Pinpoint the cell where the given text exists, returning its (x, y) midpoint coordinate. 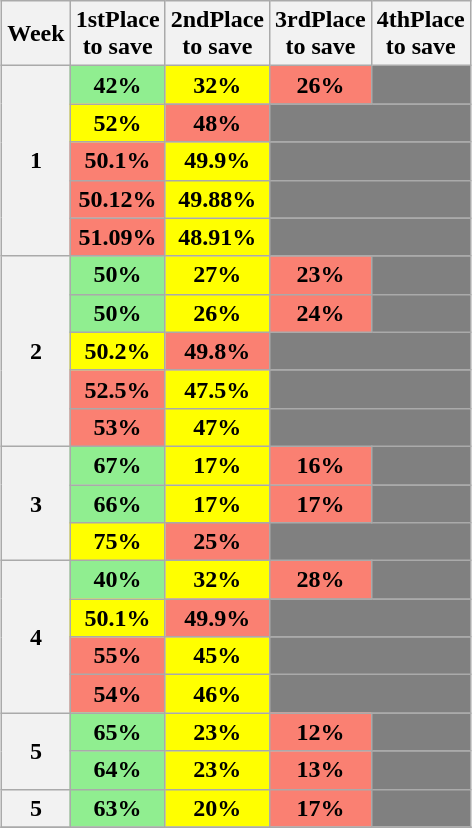
53% (118, 427)
51.09% (118, 237)
13% (321, 770)
3rdPlaceto save (321, 34)
28% (321, 580)
64% (118, 770)
16% (321, 465)
Week (36, 34)
52.5% (118, 389)
2 (36, 351)
54% (118, 694)
4thPlaceto save (420, 34)
40% (118, 580)
45% (217, 656)
67% (118, 465)
20% (217, 808)
48.91% (217, 237)
47% (217, 427)
49.8% (217, 351)
1 (36, 161)
63% (118, 808)
4 (36, 637)
75% (118, 542)
24% (321, 313)
66% (118, 503)
27% (217, 275)
48% (217, 123)
42% (118, 85)
52% (118, 123)
47.5% (217, 389)
55% (118, 656)
25% (217, 542)
50.2% (118, 351)
12% (321, 732)
50.12% (118, 199)
1stPlaceto save (118, 34)
46% (217, 694)
2ndPlaceto save (217, 34)
3 (36, 503)
49.88% (217, 199)
65% (118, 732)
